Return the (X, Y) coordinate for the center point of the cell that contains the specified text.  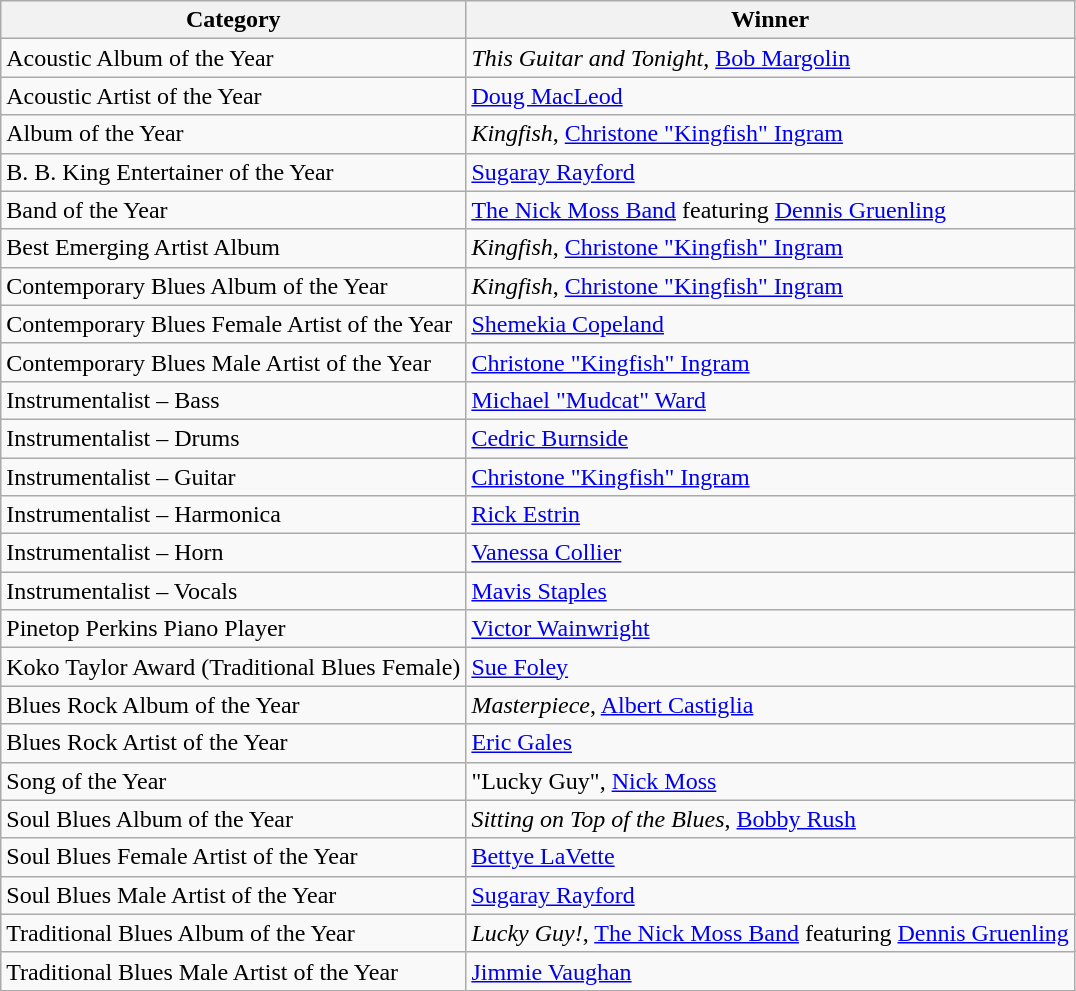
Best Emerging Artist Album (234, 248)
Pinetop Perkins Piano Player (234, 629)
This Guitar and Tonight, Bob Margolin (770, 58)
Band of the Year (234, 210)
Victor Wainwright (770, 629)
Instrumentalist – Bass (234, 400)
Jimmie Vaughan (770, 971)
Lucky Guy!, The Nick Moss Band featuring Dennis Gruenling (770, 933)
Contemporary Blues Female Artist of the Year (234, 324)
Eric Gales (770, 743)
Contemporary Blues Album of the Year (234, 286)
Instrumentalist – Vocals (234, 591)
Koko Taylor Award (Traditional Blues Female) (234, 667)
Acoustic Album of the Year (234, 58)
Bettye LaVette (770, 857)
Cedric Burnside (770, 438)
Contemporary Blues Male Artist of the Year (234, 362)
Soul Blues Male Artist of the Year (234, 895)
Sue Foley (770, 667)
Rick Estrin (770, 515)
Instrumentalist – Guitar (234, 477)
Traditional Blues Male Artist of the Year (234, 971)
The Nick Moss Band featuring Dennis Gruenling (770, 210)
Instrumentalist – Drums (234, 438)
Soul Blues Album of the Year (234, 819)
B. B. King Entertainer of the Year (234, 172)
Blues Rock Album of the Year (234, 705)
Masterpiece, Albert Castiglia (770, 705)
Michael "Mudcat" Ward (770, 400)
Shemekia Copeland (770, 324)
Soul Blues Female Artist of the Year (234, 857)
Traditional Blues Album of the Year (234, 933)
"Lucky Guy", Nick Moss (770, 781)
Mavis Staples (770, 591)
Sitting on Top of the Blues, Bobby Rush (770, 819)
Song of the Year (234, 781)
Instrumentalist – Harmonica (234, 515)
Instrumentalist – Horn (234, 553)
Album of the Year (234, 134)
Category (234, 20)
Acoustic Artist of the Year (234, 96)
Winner (770, 20)
Vanessa Collier (770, 553)
Doug MacLeod (770, 96)
Blues Rock Artist of the Year (234, 743)
